Scan for the cell matching the given text and deliver its [x, y] coordinate at center. 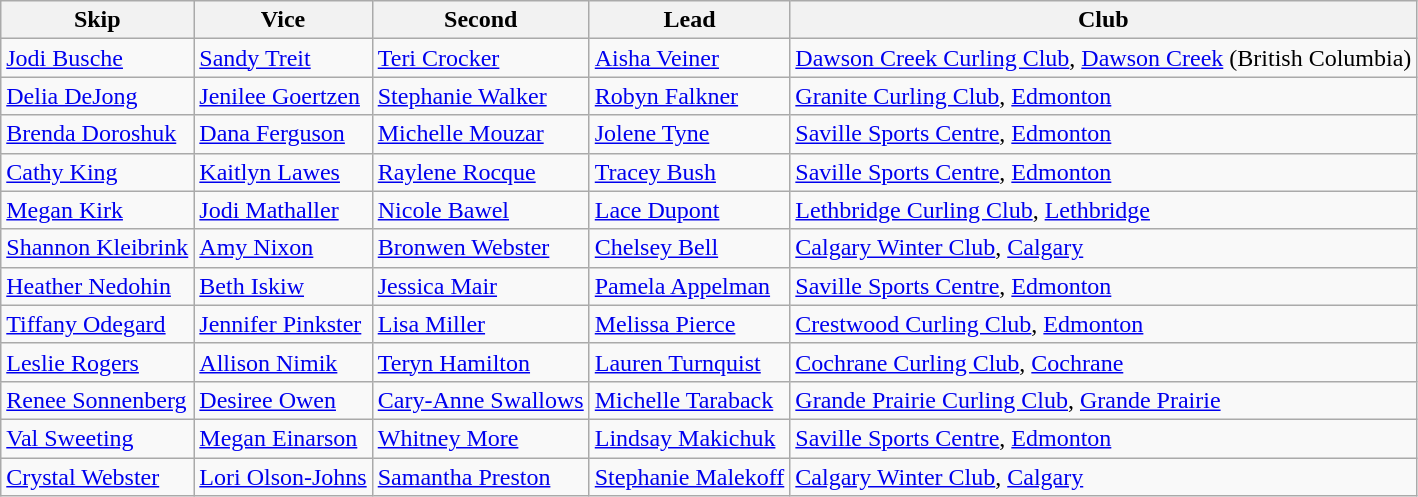
Lisa Miller [480, 324]
Grande Prairie Curling Club, Grande Prairie [1104, 400]
Jodi Mathaller [283, 210]
Jenilee Goertzen [283, 96]
Stephanie Malekoff [690, 477]
Teryn Hamilton [480, 362]
Melissa Pierce [690, 324]
Nicole Bawel [480, 210]
Crystal Webster [98, 477]
Aisha Veiner [690, 58]
Amy Nixon [283, 248]
Leslie Rogers [98, 362]
Lead [690, 20]
Dawson Creek Curling Club, Dawson Creek (British Columbia) [1104, 58]
Samantha Preston [480, 477]
Delia DeJong [98, 96]
Dana Ferguson [283, 134]
Cathy King [98, 172]
Bronwen Webster [480, 248]
Cary-Anne Swallows [480, 400]
Cochrane Curling Club, Cochrane [1104, 362]
Jessica Mair [480, 286]
Jodi Busche [98, 58]
Jennifer Pinkster [283, 324]
Heather Nedohin [98, 286]
Raylene Rocque [480, 172]
Val Sweeting [98, 438]
Desiree Owen [283, 400]
Beth Iskiw [283, 286]
Brenda Doroshuk [98, 134]
Tracey Bush [690, 172]
Second [480, 20]
Allison Nimik [283, 362]
Megan Kirk [98, 210]
Lori Olson-Johns [283, 477]
Lace Dupont [690, 210]
Tiffany Odegard [98, 324]
Lethbridge Curling Club, Lethbridge [1104, 210]
Robyn Falkner [690, 96]
Pamela Appelman [690, 286]
Kaitlyn Lawes [283, 172]
Granite Curling Club, Edmonton [1104, 96]
Chelsey Bell [690, 248]
Renee Sonnenberg [98, 400]
Skip [98, 20]
Vice [283, 20]
Stephanie Walker [480, 96]
Crestwood Curling Club, Edmonton [1104, 324]
Jolene Tyne [690, 134]
Teri Crocker [480, 58]
Michelle Mouzar [480, 134]
Shannon Kleibrink [98, 248]
Michelle Taraback [690, 400]
Sandy Treit [283, 58]
Club [1104, 20]
Whitney More [480, 438]
Lindsay Makichuk [690, 438]
Lauren Turnquist [690, 362]
Megan Einarson [283, 438]
